Detect which cell encompasses the target text, then output its (X, Y) center coordinate. 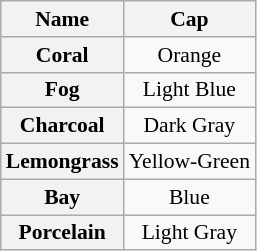
Light Gray (190, 233)
Dark Gray (190, 126)
Coral (62, 55)
Lemongrass (62, 162)
Cap (190, 19)
Charcoal (62, 126)
Fog (62, 90)
Light Blue (190, 90)
Bay (62, 197)
Orange (190, 55)
Name (62, 19)
Blue (190, 197)
Porcelain (62, 233)
Yellow-Green (190, 162)
